Output the (x, y) coordinate of the center of the cell containing the given text.  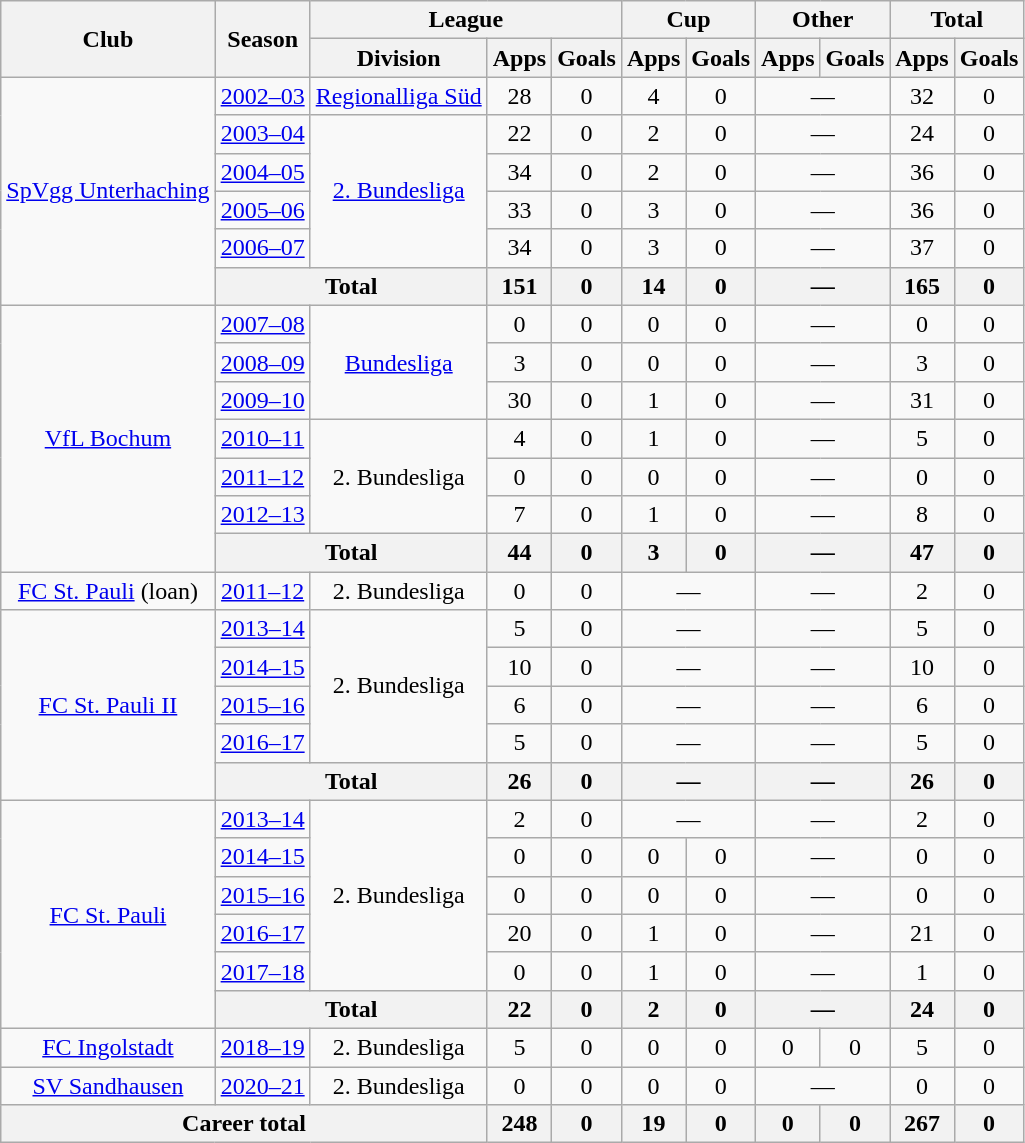
Other (823, 20)
31 (922, 400)
League (466, 20)
2004–05 (262, 172)
14 (653, 286)
21 (922, 933)
248 (519, 1124)
165 (922, 286)
2010–11 (262, 438)
FC St. Pauli (loan) (108, 591)
2012–13 (262, 515)
FC Ingolstadt (108, 1047)
2018–19 (262, 1047)
FC St. Pauli (108, 914)
20 (519, 933)
2003–04 (262, 134)
44 (519, 553)
SpVgg Unterhaching (108, 191)
Regionalliga Süd (398, 96)
Career total (244, 1124)
FC St. Pauli II (108, 705)
SV Sandhausen (108, 1085)
28 (519, 96)
2020–21 (262, 1085)
2009–10 (262, 400)
Division (398, 58)
Bundesliga (398, 362)
32 (922, 96)
30 (519, 400)
19 (653, 1124)
2017–18 (262, 971)
2008–09 (262, 362)
8 (922, 515)
2005–06 (262, 210)
Season (262, 39)
47 (922, 553)
VfL Bochum (108, 438)
7 (519, 515)
2006–07 (262, 248)
Cup (688, 20)
33 (519, 210)
151 (519, 286)
37 (922, 248)
Club (108, 39)
2002–03 (262, 96)
267 (922, 1124)
2007–08 (262, 324)
